Find where the given text appears and provide that cell's center as (x, y) coordinate. 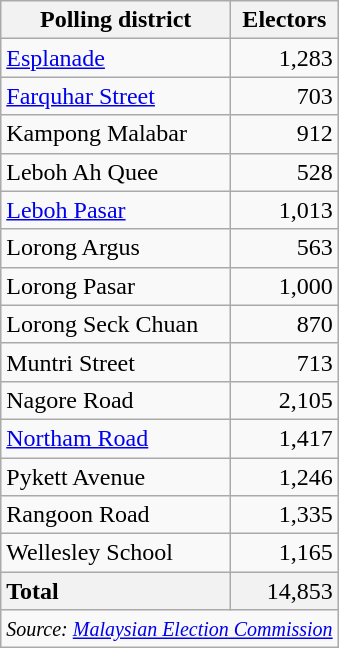
Rangoon Road (116, 515)
Nagore Road (116, 400)
Pykett Avenue (116, 477)
Farquhar Street (116, 96)
528 (285, 172)
1,013 (285, 210)
Total (116, 591)
Lorong Pasar (116, 286)
Northam Road (116, 438)
Esplanade (116, 58)
Lorong Argus (116, 248)
Kampong Malabar (116, 134)
703 (285, 96)
912 (285, 134)
563 (285, 248)
1,283 (285, 58)
Lorong Seck Chuan (116, 324)
1,417 (285, 438)
14,853 (285, 591)
Leboh Pasar (116, 210)
Muntri Street (116, 362)
Source: Malaysian Election Commission (170, 629)
Leboh Ah Quee (116, 172)
1,165 (285, 553)
Wellesley School (116, 553)
2,105 (285, 400)
713 (285, 362)
1,246 (285, 477)
1,335 (285, 515)
Electors (285, 20)
870 (285, 324)
Polling district (116, 20)
1,000 (285, 286)
